Pinpoint the cell where the given text exists, returning its (X, Y) midpoint coordinate. 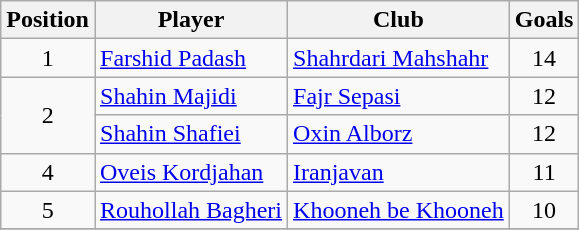
2 (48, 115)
Player (190, 20)
14 (544, 58)
Shahin Majidi (190, 96)
Fajr Sepasi (399, 96)
Club (399, 20)
1 (48, 58)
Shahrdari Mahshahr (399, 58)
10 (544, 210)
Iranjavan (399, 172)
5 (48, 210)
Farshid Padash (190, 58)
Shahin Shafiei (190, 134)
Oveis Kordjahan (190, 172)
Rouhollah Bagheri (190, 210)
Oxin Alborz (399, 134)
4 (48, 172)
Khooneh be Khooneh (399, 210)
Goals (544, 20)
11 (544, 172)
Position (48, 20)
